Output the [X, Y] coordinate of the center of the cell containing the given text.  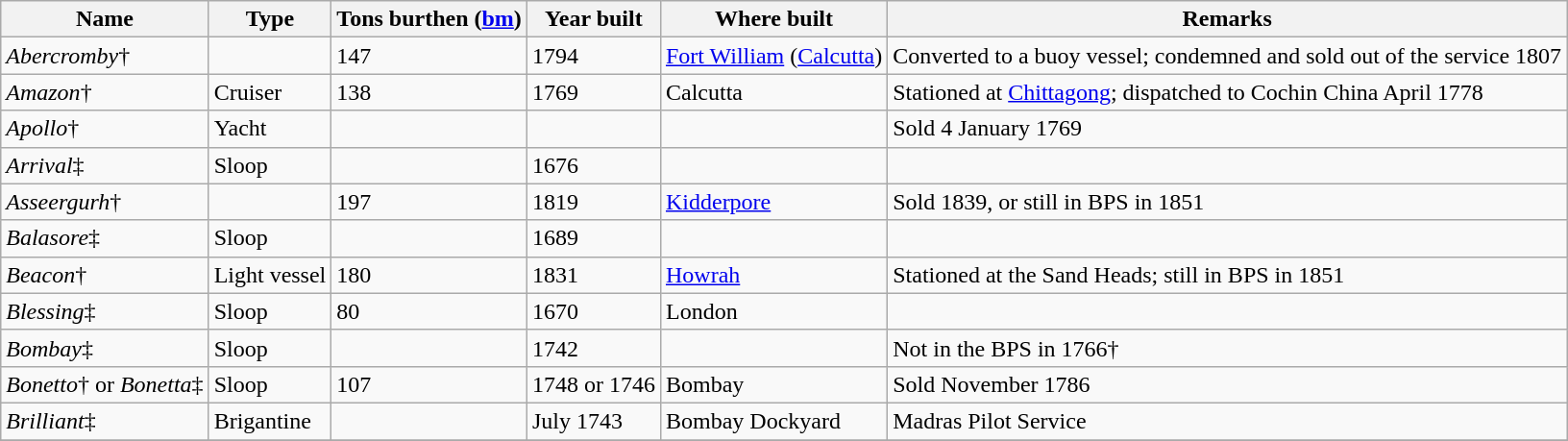
Beacon† [105, 275]
Apollo† [105, 129]
Howrah [773, 275]
107 [429, 384]
Asseergurh† [105, 202]
Stationed at Chittagong; dispatched to Cochin China April 1778 [1228, 92]
1689 [594, 238]
Sold November 1786 [1228, 384]
Converted to a buoy vessel; condemned and sold out of the service 1807 [1228, 56]
Light vessel [270, 275]
Where built [773, 19]
Bombay [773, 384]
1742 [594, 348]
1769 [594, 92]
Yacht [270, 129]
1831 [594, 275]
1819 [594, 202]
Stationed at the Sand Heads; still in BPS in 1851 [1228, 275]
147 [429, 56]
Sold 4 January 1769 [1228, 129]
1676 [594, 165]
1748 or 1746 [594, 384]
Blessing‡ [105, 311]
Calcutta [773, 92]
Bombay Dockyard [773, 421]
197 [429, 202]
1794 [594, 56]
Kidderpore [773, 202]
Bonetto† or Bonetta‡ [105, 384]
Madras Pilot Service [1228, 421]
Brigantine [270, 421]
London [773, 311]
Name [105, 19]
80 [429, 311]
Tons burthen (bm) [429, 19]
Cruiser [270, 92]
Arrival‡ [105, 165]
Type [270, 19]
Sold 1839, or still in BPS in 1851 [1228, 202]
Brilliant‡ [105, 421]
July 1743 [594, 421]
Bombay‡ [105, 348]
Abercromby† [105, 56]
Fort William (Calcutta) [773, 56]
Remarks [1228, 19]
180 [429, 275]
Not in the BPS in 1766† [1228, 348]
1670 [594, 311]
Year built [594, 19]
Balasore‡ [105, 238]
Amazon† [105, 92]
138 [429, 92]
